Return the (X, Y) coordinate for the center point of the cell that contains the specified text.  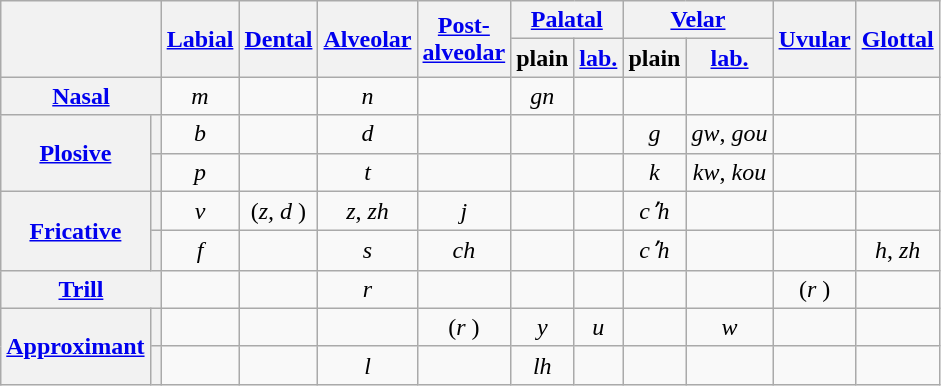
Nasal (81, 96)
ch (464, 251)
Velar (698, 20)
n (368, 96)
g (654, 134)
l (368, 365)
Fricative (76, 230)
Uvular (814, 39)
Glottal (898, 39)
s (368, 251)
v (200, 211)
w (730, 327)
Post-alveolar (464, 39)
h, zh (898, 251)
Dental (278, 39)
Plosive (76, 153)
d (368, 134)
f (200, 251)
Alveolar (368, 39)
m (200, 96)
gn (542, 96)
k (654, 172)
Labial (200, 39)
t (368, 172)
Palatal (567, 20)
p (200, 172)
Approximant (76, 346)
b (200, 134)
Trill (81, 289)
lh (542, 365)
u (598, 327)
r (368, 289)
j (464, 211)
(z, d ) (278, 211)
y (542, 327)
z, zh (368, 211)
gw, gou (730, 134)
kw, kou (730, 172)
